For the text-containing cell, return its midpoint in (X, Y) coordinate format. 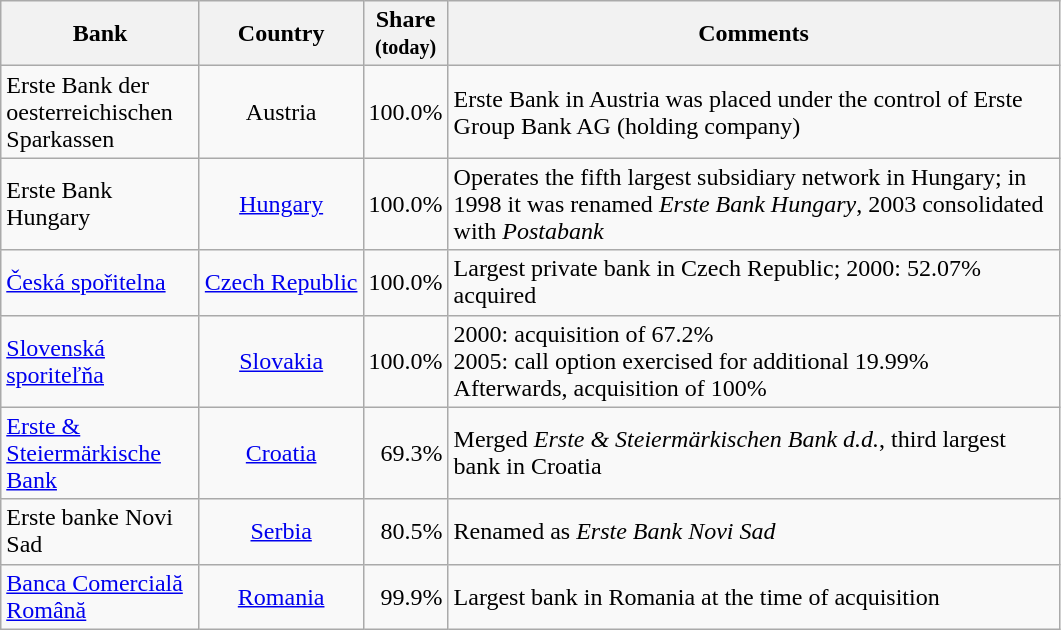
Erste Bank Hungary (100, 204)
Erste banke Novi Sad (100, 532)
Share(today) (406, 34)
Bank (100, 34)
Hungary (281, 204)
Erste Bank der oesterreichischen Sparkassen (100, 112)
Austria (281, 112)
Croatia (281, 453)
Erste & Steiermärkische Bank (100, 453)
Comments (754, 34)
Largest private bank in Czech Republic; 2000: 52.07% acquired (754, 282)
Merged Erste & Steiermärkischen Bank d.d., third largest bank in Croatia (754, 453)
Czech Republic (281, 282)
Slovakia (281, 361)
Erste Bank in Austria was placed under the control of Erste Group Bank AG (holding company) (754, 112)
80.5% (406, 532)
99.9% (406, 596)
Slovenská sporiteľňa (100, 361)
Romania (281, 596)
Banca Comercială Română (100, 596)
Česká spořitelna (100, 282)
Renamed as Erste Bank Novi Sad (754, 532)
69.3% (406, 453)
Country (281, 34)
2000: acquisition of 67.2%2005: call option exercised for additional 19.99%Afterwards, acquisition of 100% (754, 361)
Serbia (281, 532)
Largest bank in Romania at the time of acquisition (754, 596)
Operates the fifth largest subsidiary network in Hungary; in 1998 it was renamed Erste Bank Hungary, 2003 consolidated with Postabank (754, 204)
